Identify which cell holds the provided text, then report its [X, Y] central coordinate. 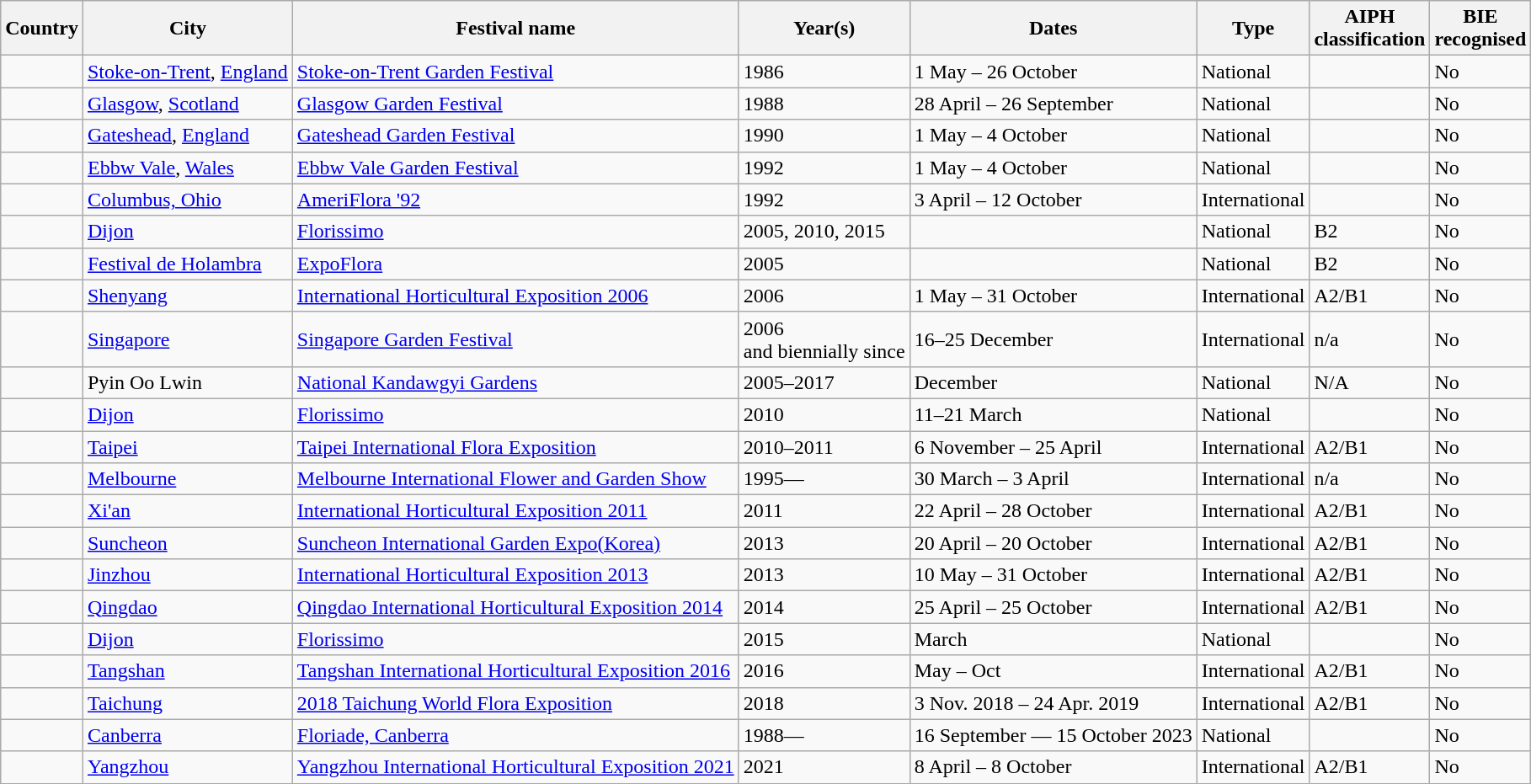
2015 [824, 639]
Melbourne International Flower and Garden Show [515, 479]
Festival de Holambra [187, 264]
16 September — 15 October 2023 [1053, 735]
Ebbw Vale, Wales [187, 168]
3 Nov. 2018 – 24 Apr. 2019 [1053, 703]
N/A [1369, 382]
Tangshan International Horticultural Exposition 2016 [515, 671]
2006and biennially since [824, 339]
Canberra [187, 735]
Festival name [515, 29]
Taichung [187, 703]
3 April – 12 October [1053, 200]
2021 [824, 767]
1 May – 31 October [1053, 296]
Gateshead, England [187, 136]
2011 [824, 511]
Glasgow, Scotland [187, 104]
20 April – 20 October [1053, 543]
Yangzhou International Horticultural Exposition 2021 [515, 767]
Glasgow Garden Festival [515, 104]
11–21 March [1053, 414]
National Kandawgyi Gardens [515, 382]
Melbourne [187, 479]
International Horticultural Exposition 2006 [515, 296]
Type [1253, 29]
1986 [824, 72]
2006 [824, 296]
BIErecognised [1480, 29]
Ebbw Vale Garden Festival [515, 168]
2010 [824, 414]
Jinzhou [187, 575]
Tangshan [187, 671]
City [187, 29]
Qingdao International Horticultural Exposition 2014 [515, 607]
2018 [824, 703]
Stoke-on-Trent, England [187, 72]
16–25 December [1053, 339]
International Horticultural Exposition 2013 [515, 575]
Gateshead Garden Festival [515, 136]
Qingdao [187, 607]
2005, 2010, 2015 [824, 232]
Taipei International Flora Exposition [515, 447]
1995— [824, 479]
30 March – 3 April [1053, 479]
28 April – 26 September [1053, 104]
2016 [824, 671]
2018 Taichung World Flora Exposition [515, 703]
1990 [824, 136]
ExpoFlora [515, 264]
1988— [824, 735]
2005–2017 [824, 382]
8 April – 8 October [1053, 767]
AIPHclassification [1369, 29]
Taipei [187, 447]
AmeriFlora '92 [515, 200]
Shenyang [187, 296]
March [1053, 639]
Year(s) [824, 29]
25 April – 25 October [1053, 607]
Pyin Oo Lwin [187, 382]
1 May – 26 October [1053, 72]
Suncheon International Garden Expo(Korea) [515, 543]
6 November – 25 April [1053, 447]
Yangzhou [187, 767]
Xi'an [187, 511]
1988 [824, 104]
Country [42, 29]
Singapore Garden Festival [515, 339]
2014 [824, 607]
Singapore [187, 339]
Floriade, Canberra [515, 735]
Stoke-on-Trent Garden Festival [515, 72]
10 May – 31 October [1053, 575]
Suncheon [187, 543]
May – Oct [1053, 671]
2010–2011 [824, 447]
Dates [1053, 29]
December [1053, 382]
International Horticultural Exposition 2011 [515, 511]
2005 [824, 264]
Columbus, Ohio [187, 200]
22 April – 28 October [1053, 511]
